Find where the given text appears and provide that cell's center as [x, y] coordinate. 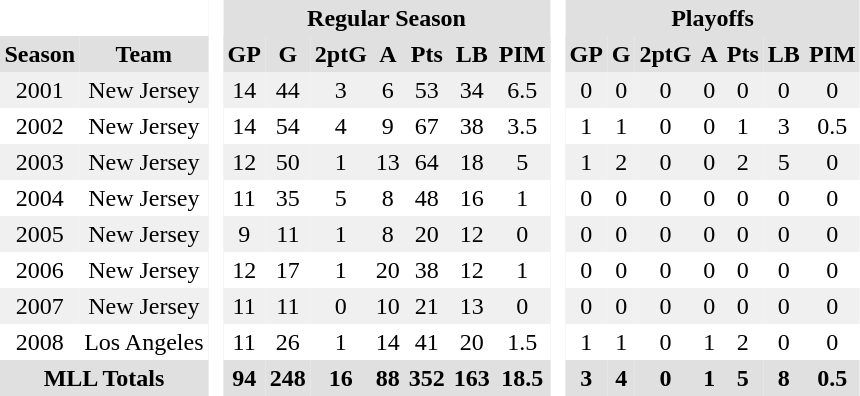
41 [426, 342]
6 [388, 90]
94 [244, 378]
Season [40, 54]
2004 [40, 198]
1.5 [522, 342]
48 [426, 198]
2001 [40, 90]
18 [472, 162]
18.5 [522, 378]
Playoffs [712, 18]
2006 [40, 270]
17 [288, 270]
163 [472, 378]
26 [288, 342]
10 [388, 306]
2002 [40, 126]
248 [288, 378]
Team [144, 54]
Regular Season [386, 18]
2008 [40, 342]
3.5 [522, 126]
6.5 [522, 90]
67 [426, 126]
2005 [40, 234]
MLL Totals [104, 378]
352 [426, 378]
53 [426, 90]
2007 [40, 306]
44 [288, 90]
2003 [40, 162]
21 [426, 306]
Los Angeles [144, 342]
54 [288, 126]
35 [288, 198]
34 [472, 90]
50 [288, 162]
64 [426, 162]
88 [388, 378]
